Return the (x, y) coordinate for the center point of the cell that contains the specified text.  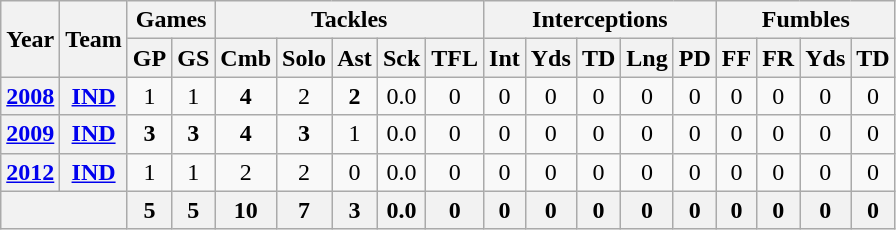
Games (170, 20)
Cmb (246, 58)
FF (736, 58)
TFL (455, 58)
Tackles (350, 20)
PD (694, 58)
Year (30, 39)
Lng (647, 58)
2008 (30, 96)
Solo (304, 58)
Team (94, 39)
7 (304, 210)
GP (149, 58)
Fumbles (806, 20)
Sck (401, 58)
2012 (30, 172)
Interceptions (600, 20)
10 (246, 210)
2009 (30, 134)
GS (194, 58)
Int (505, 58)
FR (778, 58)
Ast (355, 58)
